Determine the (X, Y) coordinate at the center of the cell enclosing the given text.  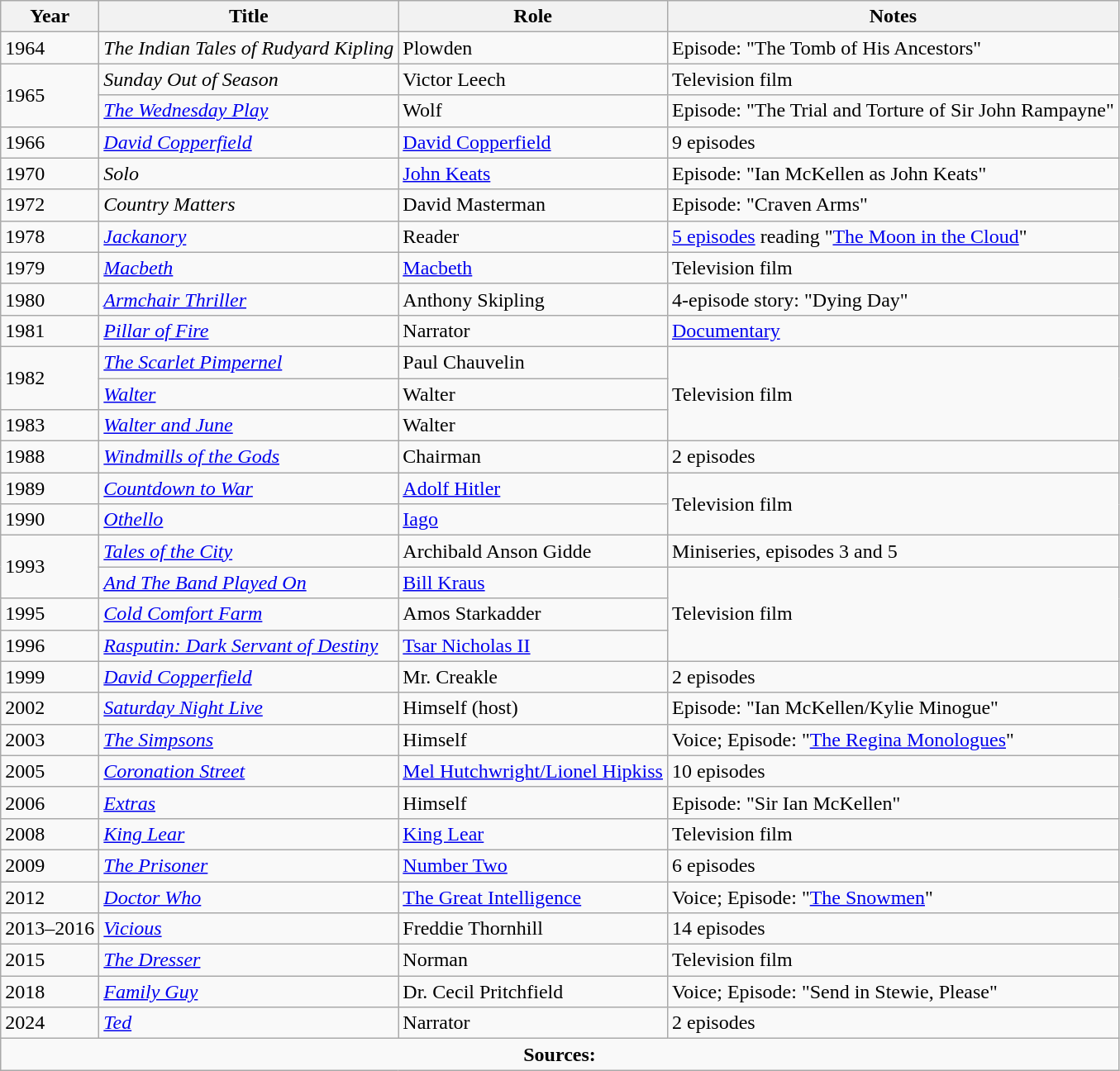
Plowden (533, 48)
1988 (50, 457)
Extras (249, 802)
Chairman (533, 457)
Mr. Creakle (533, 677)
2009 (50, 865)
2015 (50, 960)
1978 (50, 236)
Armchair Thriller (249, 299)
Jackanory (249, 236)
Bill Kraus (533, 583)
Episode: "Craven Arms" (893, 205)
Tales of the City (249, 551)
Walter and June (249, 426)
The Prisoner (249, 865)
The Indian Tales of Rudyard Kipling (249, 48)
Coronation Street (249, 771)
Country Matters (249, 205)
Title (249, 17)
1981 (50, 331)
Countdown to War (249, 488)
Himself (host) (533, 708)
Year (50, 17)
Windmills of the Gods (249, 457)
1972 (50, 205)
10 episodes (893, 771)
2006 (50, 802)
2024 (50, 1023)
Solo (249, 174)
6 episodes (893, 865)
Family Guy (249, 992)
Sunday Out of Season (249, 79)
2013–2016 (50, 929)
Archibald Anson Gidde (533, 551)
1979 (50, 268)
Number Two (533, 865)
Episode: "Sir Ian McKellen" (893, 802)
The Great Intelligence (533, 897)
Norman (533, 960)
Iago (533, 520)
Wolf (533, 111)
2012 (50, 897)
The Dresser (249, 960)
1970 (50, 174)
And The Band Played On (249, 583)
1980 (50, 299)
John Keats (533, 174)
Pillar of Fire (249, 331)
Anthony Skipling (533, 299)
Documentary (893, 331)
Role (533, 17)
David Masterman (533, 205)
1993 (50, 567)
1989 (50, 488)
Doctor Who (249, 897)
Cold Comfort Farm (249, 614)
Amos Starkadder (533, 614)
The Simpsons (249, 740)
Episode: "The Tomb of His Ancestors" (893, 48)
Mel Hutchwright/Lionel Hipkiss (533, 771)
Notes (893, 17)
Vicious (249, 929)
1982 (50, 378)
Othello (249, 520)
1999 (50, 677)
2002 (50, 708)
Adolf Hitler (533, 488)
Episode: "Ian McKellen as John Keats" (893, 174)
1964 (50, 48)
1990 (50, 520)
The Wednesday Play (249, 111)
Dr. Cecil Pritchfield (533, 992)
2008 (50, 834)
Reader (533, 236)
Voice; Episode: "The Snowmen" (893, 897)
Miniseries, episodes 3 and 5 (893, 551)
Saturday Night Live (249, 708)
14 episodes (893, 929)
2005 (50, 771)
Paul Chauvelin (533, 362)
9 episodes (893, 142)
1966 (50, 142)
Sources: (560, 1054)
Voice; Episode: "The Regina Monologues" (893, 740)
5 episodes reading "The Moon in the Cloud" (893, 236)
4-episode story: "Dying Day" (893, 299)
Victor Leech (533, 79)
Voice; Episode: "Send in Stewie, Please" (893, 992)
Episode: "The Trial and Torture of Sir John Rampayne" (893, 111)
Freddie Thornhill (533, 929)
1996 (50, 645)
2018 (50, 992)
Episode: "Ian McKellen/Kylie Minogue" (893, 708)
The Scarlet Pimpernel (249, 362)
Rasputin: Dark Servant of Destiny (249, 645)
1983 (50, 426)
1965 (50, 95)
Tsar Nicholas II (533, 645)
1995 (50, 614)
Ted (249, 1023)
2003 (50, 740)
